Search for the cell housing the specified text and yield its [x, y] center coordinate. 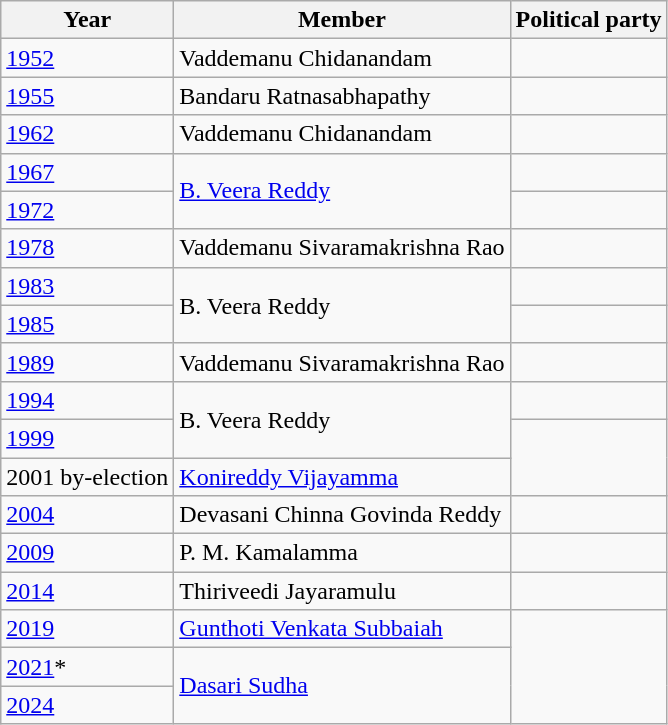
2001 by-election [88, 477]
1999 [88, 438]
1967 [88, 172]
2021* [88, 667]
1952 [88, 58]
1962 [88, 134]
Gunthoti Venkata Subbaiah [342, 629]
Konireddy Vijayamma [342, 477]
1994 [88, 400]
1972 [88, 210]
2014 [88, 591]
2004 [88, 515]
Bandaru Ratnasabhapathy [342, 96]
Dasari Sudha [342, 686]
1983 [88, 286]
Devasani Chinna Govinda Reddy [342, 515]
Member [342, 20]
2019 [88, 629]
2009 [88, 553]
1985 [88, 324]
2024 [88, 705]
P. M. Kamalamma [342, 553]
1955 [88, 96]
Thiriveedi Jayaramulu [342, 591]
1989 [88, 362]
1978 [88, 248]
Political party [588, 20]
Year [88, 20]
